Return (x, y) of the center of cell containing provided text 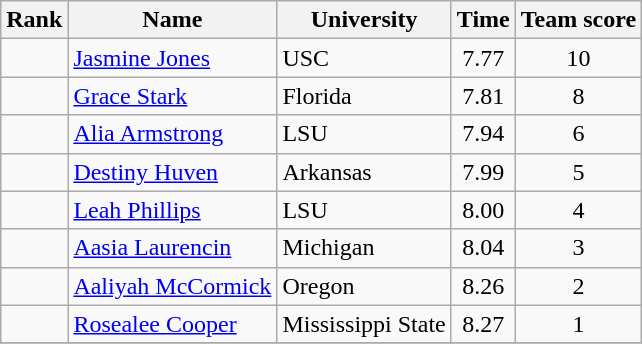
Michigan (364, 248)
6 (578, 134)
Aasia Laurencin (172, 248)
Leah Phillips (172, 210)
8.26 (483, 286)
8.27 (483, 324)
7.94 (483, 134)
Team score (578, 20)
Time (483, 20)
Arkansas (364, 172)
10 (578, 58)
Grace Stark (172, 96)
8.04 (483, 248)
7.81 (483, 96)
Aaliyah McCormick (172, 286)
2 (578, 286)
5 (578, 172)
8 (578, 96)
8.00 (483, 210)
Florida (364, 96)
Name (172, 20)
Mississippi State (364, 324)
Alia Armstrong (172, 134)
Jasmine Jones (172, 58)
Oregon (364, 286)
Destiny Huven (172, 172)
1 (578, 324)
University (364, 20)
USC (364, 58)
7.99 (483, 172)
3 (578, 248)
Rosealee Cooper (172, 324)
4 (578, 210)
Rank (34, 20)
7.77 (483, 58)
